Return [x, y] of the center of cell containing provided text 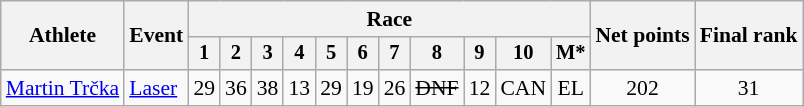
2 [236, 54]
Laser [156, 88]
38 [268, 88]
DNF [436, 88]
Athlete [62, 36]
M* [570, 54]
19 [363, 88]
Final rank [749, 36]
5 [331, 54]
13 [299, 88]
9 [480, 54]
12 [480, 88]
EL [570, 88]
31 [749, 88]
26 [395, 88]
10 [523, 54]
8 [436, 54]
Race [389, 19]
CAN [523, 88]
1 [204, 54]
7 [395, 54]
3 [268, 54]
36 [236, 88]
Martin Trčka [62, 88]
6 [363, 54]
Event [156, 36]
202 [642, 88]
4 [299, 54]
Net points [642, 36]
